Pinpoint the cell where the given text exists, returning its [X, Y] midpoint coordinate. 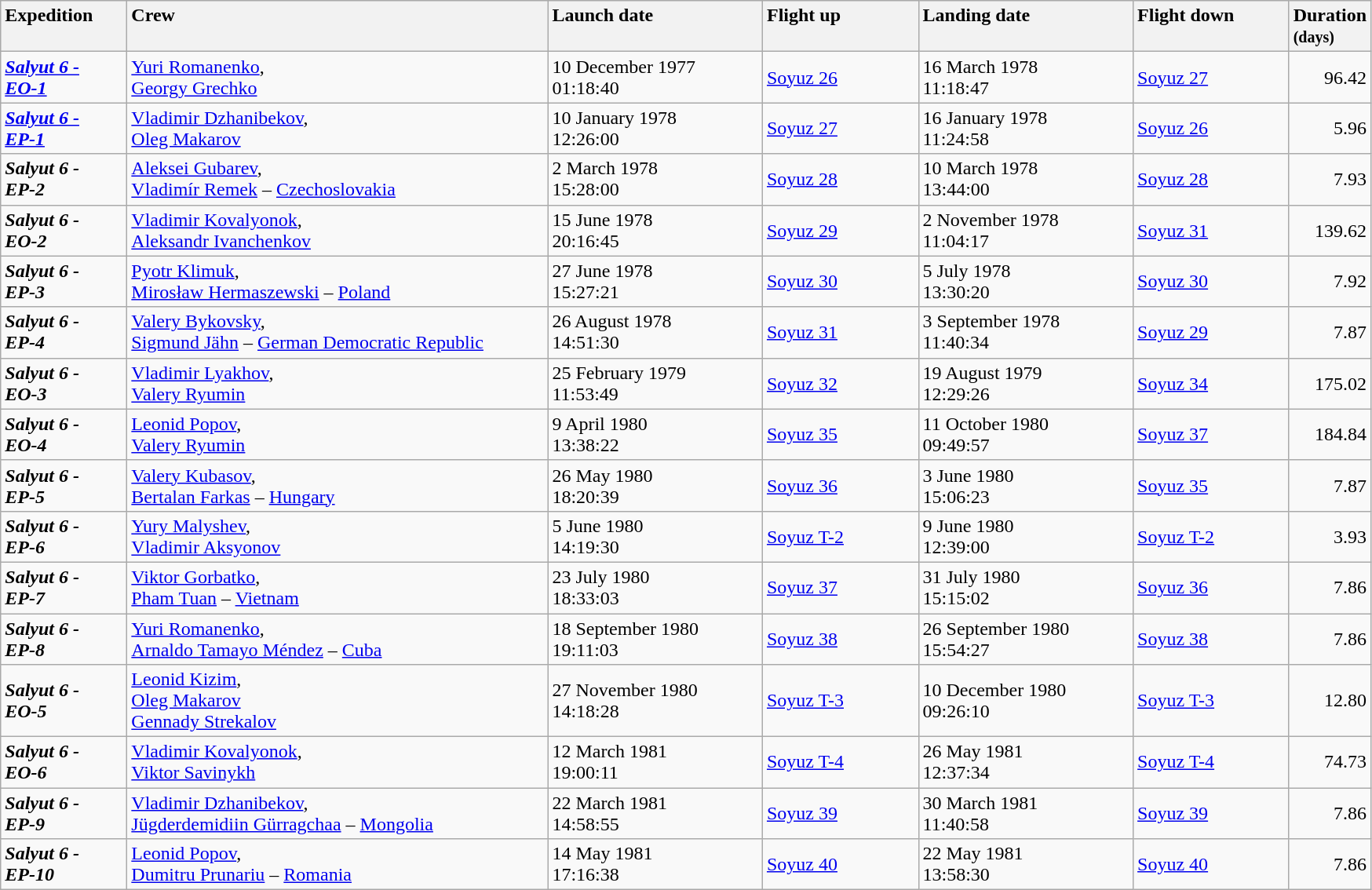
Duration (days) [1330, 27]
184.84 [1330, 435]
16 March 197811:18:47 [1026, 77]
12.80 [1330, 701]
18 September 198019:11:03 [655, 639]
22 March 198114:58:55 [655, 813]
Crew [338, 27]
Soyuz 32 [840, 383]
Salyut 6 -EO-4 [64, 435]
9 April 198013:38:22 [655, 435]
27 November 198014:18:28 [655, 701]
25 February 197911:53:49 [655, 383]
11 October 198009:49:57 [1026, 435]
Vladimir Kovalyonok,Viktor Savinykh [338, 763]
15 June 197820:16:45 [655, 231]
Valery Bykovsky,Sigmund Jähn – German Democratic Republic [338, 333]
3 September 197811:40:34 [1026, 333]
Leonid Kizim,Oleg MakarovGennady Strekalov [338, 701]
14 May 198117:16:38 [655, 865]
5 July 197813:30:20 [1026, 281]
31 July 198015:15:02 [1026, 587]
Salyut 6 -EO-1 [64, 77]
74.73 [1330, 763]
Salyut 6 -EO-5 [64, 701]
Salyut 6 -EP-2 [64, 179]
12 March 198119:00:11 [655, 763]
10 January 197812:26:00 [655, 129]
19 August 197912:29:26 [1026, 383]
Salyut 6 -EP-6 [64, 537]
3.93 [1330, 537]
Viktor Gorbatko,Pham Tuan – Vietnam [338, 587]
Flight down [1212, 27]
7.93 [1330, 179]
Pyotr Klimuk,Mirosław Hermaszewski – Poland [338, 281]
Salyut 6 -EP-10 [64, 865]
139.62 [1330, 231]
Expedition [64, 27]
9 June 198012:39:00 [1026, 537]
27 June 197815:27:21 [655, 281]
5.96 [1330, 129]
Salyut 6 -EP-4 [64, 333]
Salyut 6 -EO-6 [64, 763]
Salyut 6 -EP-3 [64, 281]
Landing date [1026, 27]
Vladimir Kovalyonok,Aleksandr Ivanchenkov [338, 231]
26 August 197814:51:30 [655, 333]
10 December 198009:26:10 [1026, 701]
Salyut 6 -EP-1 [64, 129]
Salyut 6 -EP-8 [64, 639]
2 November 197811:04:17 [1026, 231]
Salyut 6 -EO-3 [64, 383]
Vladimir Dzhanibekov,Jügderdemidiin Gürragchaa – Mongolia [338, 813]
Leonid Popov,Valery Ryumin [338, 435]
175.02 [1330, 383]
26 May 198018:20:39 [655, 485]
Salyut 6 -EO-2 [64, 231]
Yuri Romanenko,Arnaldo Tamayo Méndez – Cuba [338, 639]
3 June 198015:06:23 [1026, 485]
Flight up [840, 27]
23 July 198018:33:03 [655, 587]
Salyut 6 -EP-9 [64, 813]
Launch date [655, 27]
30 March 198111:40:58 [1026, 813]
Leonid Popov,Dumitru Prunariu – Romania [338, 865]
22 May 198113:58:30 [1026, 865]
Yury Malyshev,Vladimir Aksyonov [338, 537]
5 June 198014:19:30 [655, 537]
Vladimir Lyakhov,Valery Ryumin [338, 383]
Yuri Romanenko,Georgy Grechko [338, 77]
26 September 198015:54:27 [1026, 639]
Salyut 6 -EP-5 [64, 485]
10 December 197701:18:40 [655, 77]
2 March 197815:28:00 [655, 179]
26 May 198112:37:34 [1026, 763]
Salyut 6 -EP-7 [64, 587]
7.92 [1330, 281]
Valery Kubasov,Bertalan Farkas – Hungary [338, 485]
Vladimir Dzhanibekov,Oleg Makarov [338, 129]
Aleksei Gubarev,Vladimír Remek – Czechoslovakia [338, 179]
10 March 197813:44:00 [1026, 179]
Soyuz 34 [1212, 383]
16 January 197811:24:58 [1026, 129]
96.42 [1330, 77]
